Return (x, y) of the center of cell containing provided text 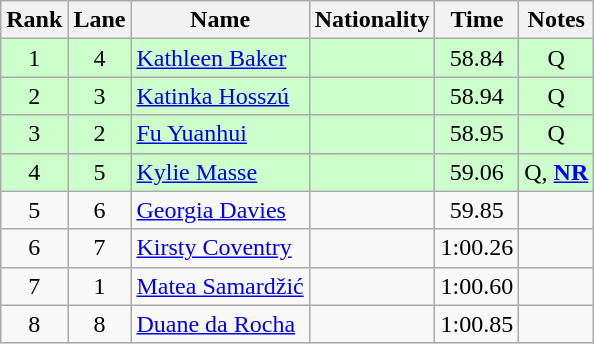
Duane da Rocha (220, 324)
Notes (556, 20)
58.95 (477, 134)
1:00.26 (477, 248)
Nationality (372, 20)
1:00.60 (477, 286)
58.94 (477, 96)
Kylie Masse (220, 172)
59.85 (477, 210)
Kathleen Baker (220, 58)
58.84 (477, 58)
Name (220, 20)
Georgia Davies (220, 210)
Lane (100, 20)
Matea Samardžić (220, 286)
Time (477, 20)
Kirsty Coventry (220, 248)
Rank (34, 20)
1:00.85 (477, 324)
Katinka Hosszú (220, 96)
Fu Yuanhui (220, 134)
59.06 (477, 172)
Q, NR (556, 172)
